Output the [X, Y] coordinate of the center of the cell containing the given text.  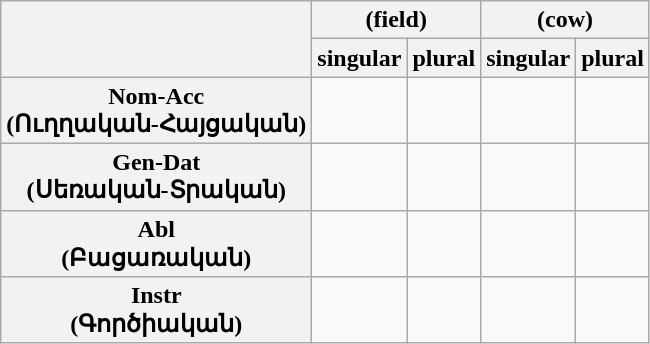
Abl(Բացառական) [156, 244]
Instr(Գործիական) [156, 310]
Nom-Acc(Ուղղական-Հայցական) [156, 110]
(cow) [566, 20]
(field) [396, 20]
Gen-Dat(Սեռական-Տրական) [156, 176]
